Detect which cell encompasses the target text, then output its (x, y) center coordinate. 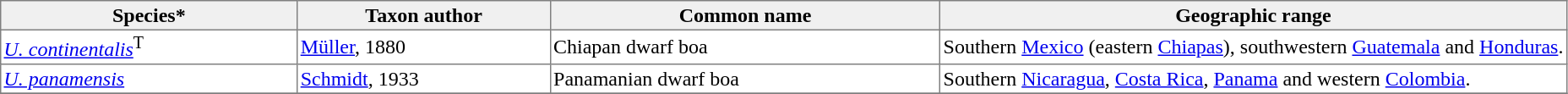
Common name (745, 15)
Schmidt, 1933 (424, 79)
Taxon author (424, 15)
U. continentalisT (149, 47)
Southern Mexico (eastern Chiapas), southwestern Guatemala and Honduras. (1254, 47)
U. panamensis (149, 79)
Southern Nicaragua, Costa Rica, Panama and western Colombia. (1254, 79)
Geographic range (1254, 15)
Species* (149, 15)
Panamanian dwarf boa (745, 79)
Chiapan dwarf boa (745, 47)
Müller, 1880 (424, 47)
